From the cell containing the given text, extract its center point as [X, Y] coordinate. 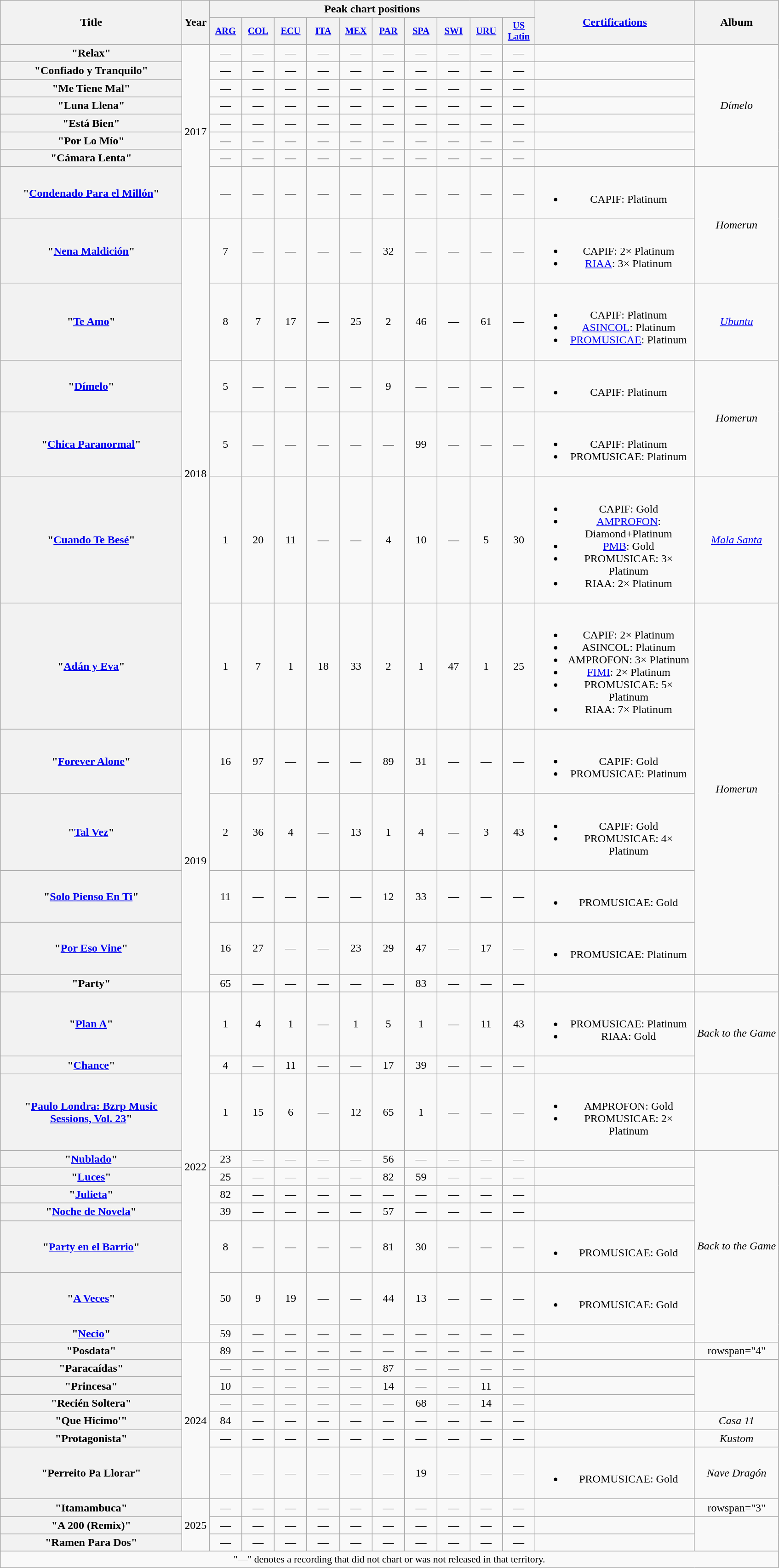
"A Veces" [91, 1298]
84 [225, 1421]
"Relax" [91, 53]
31 [421, 761]
"Plan A" [91, 1024]
44 [388, 1298]
"Ramen Para Dos" [91, 1543]
2019 [196, 861]
USLatin [519, 31]
PROMUSICAE: Platinum [614, 949]
"Forever Alone" [91, 761]
CAPIF: 2× PlatinumRIAA: 3× Platinum [614, 251]
2018 [196, 474]
MEX [356, 31]
87 [388, 1368]
CAPIF: GoldAMPROFON: Diamond+PlatinumPMB: GoldPROMUSICAE: 3× PlatinumRIAA: 2× Platinum [614, 540]
"—" denotes a recording that did not chart or was not released in that territory. [389, 1560]
"Me Tiene Mal" [91, 88]
81 [388, 1247]
SPA [421, 31]
"Luna Llena" [91, 106]
50 [225, 1298]
Certifications [614, 23]
"Perreito Pa Llorar" [91, 1473]
2017 [196, 131]
"Cuando Te Besé" [91, 540]
46 [421, 322]
"Nena Maldición" [91, 251]
"Party en el Barrio" [91, 1247]
rowspan="3" [736, 1508]
COL [258, 31]
PROMUSICAE: PlatinumRIAA: Gold [614, 1024]
"Recién Soltera" [91, 1403]
2024 [196, 1420]
Casa 11 [736, 1421]
2022 [196, 1167]
"Julieta" [91, 1194]
Kustom [736, 1438]
61 [487, 322]
ARG [225, 31]
"Party" [91, 983]
29 [388, 949]
URU [487, 31]
56 [388, 1159]
15 [258, 1112]
Year [196, 23]
CAPIF: 2× PlatinumASINCOL: PlatinumAMPROFON: 3× PlatinumFIMI: 2× PlatinumPROMUSICAE: 5× PlatinumRIAA: 7× Platinum [614, 666]
Album [736, 23]
Dímelo [736, 105]
"Condenado Para el Millón" [91, 193]
"Adán y Eva" [91, 666]
AMPROFON: GoldPROMUSICAE: 2× Platinum [614, 1112]
"Chance" [91, 1065]
18 [323, 666]
PAR [388, 31]
ECU [291, 31]
CAPIF: PlatinumPROMUSICAE: Platinum [614, 444]
32 [388, 251]
CAPIF: Platinum ASINCOL: PlatinumPROMUSICAE: Platinum [614, 322]
83 [421, 983]
"Por Lo Mío" [91, 141]
"Protagonista" [91, 1438]
"Tal Vez" [91, 832]
"Te Amo" [91, 322]
2025 [196, 1525]
"Paulo Londra: Bzrp Music Sessions, Vol. 23" [91, 1112]
"Solo Pienso En Ti" [91, 896]
Title [91, 23]
Mala Santa [736, 540]
20 [258, 540]
"Cámara Lenta" [91, 158]
Peak chart positions [372, 9]
ITA [323, 31]
"Nublado" [91, 1159]
SWI [453, 31]
"Princesa" [91, 1386]
"Por Eso Vine" [91, 949]
27 [258, 949]
CAPIF: GoldPROMUSICAE: 4× Platinum [614, 832]
"Confiado y Tranquilo" [91, 71]
"Necio" [91, 1333]
"Noche de Novela" [91, 1212]
CAPIF: GoldPROMUSICAE: Platinum [614, 761]
"Que Hicimo'" [91, 1421]
"Itamambuca" [91, 1508]
"Luces" [91, 1177]
6 [291, 1112]
"Posdata" [91, 1351]
3 [487, 832]
Ubuntu [736, 322]
Nave Dragón [736, 1473]
rowspan="4" [736, 1351]
"Dímelo" [91, 386]
99 [421, 444]
97 [258, 761]
36 [258, 832]
57 [388, 1212]
"Está Bien" [91, 123]
"Chica Paranormal" [91, 444]
"Paracaídas" [91, 1368]
68 [421, 1403]
"A 200 (Remix)" [91, 1525]
